Return the (x, y) coordinate for the center point of the cell that contains the specified text.  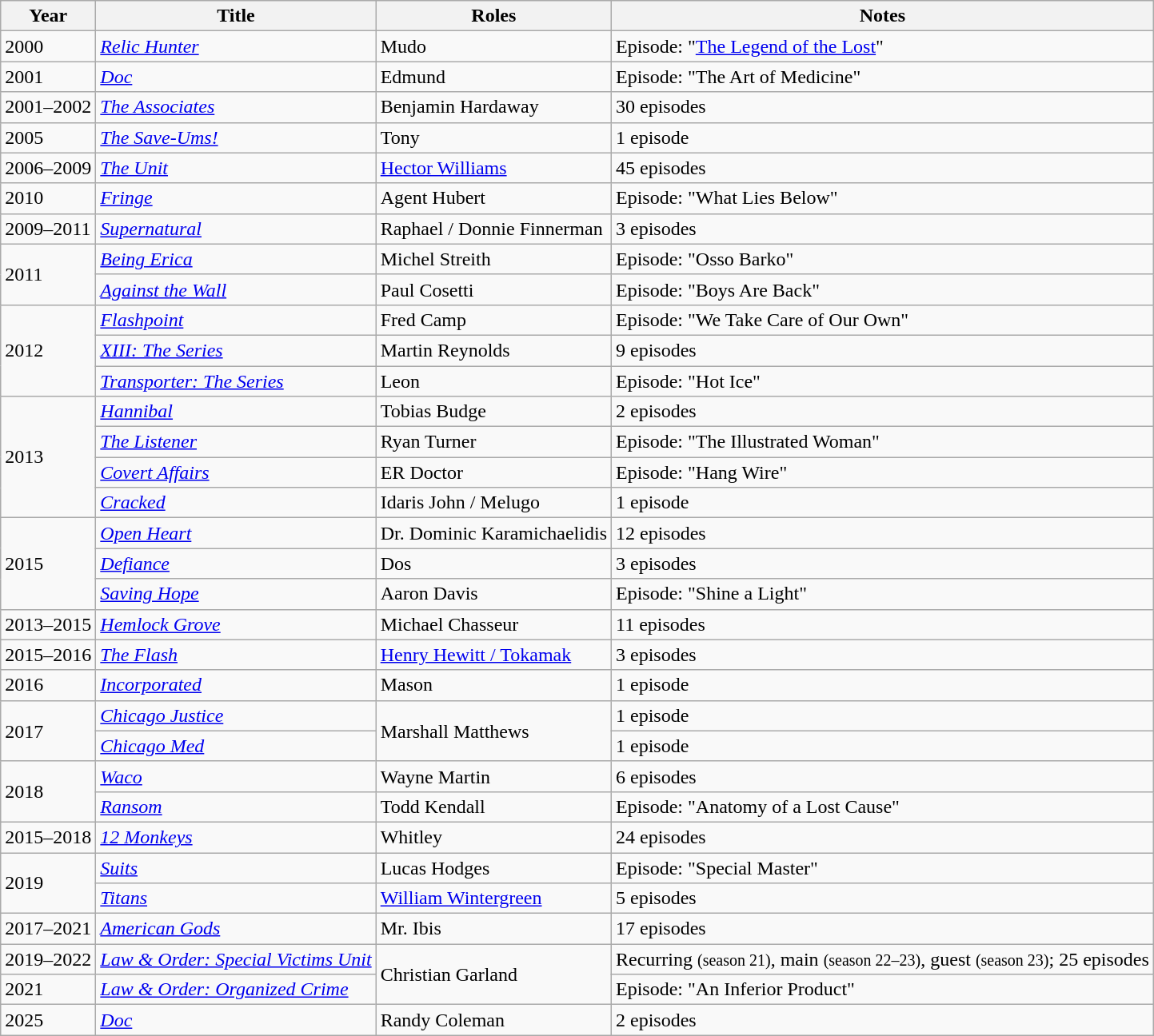
Martin Reynolds (493, 350)
Saving Hope (236, 594)
Defiance (236, 564)
Idaris John / Melugo (493, 503)
Relic Hunter (236, 46)
Agent Hubert (493, 198)
Against the Wall (236, 289)
ER Doctor (493, 472)
Michel Streith (493, 259)
Tony (493, 137)
2013–2015 (48, 624)
12 episodes (883, 533)
Episode: "Osso Barko" (883, 259)
The Unit (236, 168)
The Listener (236, 442)
Raphael / Donnie Finnerman (493, 229)
Hannibal (236, 412)
Cracked (236, 503)
Chicago Med (236, 746)
The Flash (236, 655)
Wayne Martin (493, 776)
William Wintergreen (493, 899)
Paul Cosetti (493, 289)
Mudo (493, 46)
45 episodes (883, 168)
Mason (493, 685)
Law & Order: Special Victims Unit (236, 959)
Titans (236, 899)
Law & Order: Organized Crime (236, 990)
Open Heart (236, 533)
17 episodes (883, 929)
2019 (48, 883)
2015–2018 (48, 837)
Marshall Matthews (493, 731)
12 Monkeys (236, 837)
Episode: "Special Master" (883, 867)
24 episodes (883, 837)
The Associates (236, 107)
2015 (48, 564)
Tobias Budge (493, 412)
2005 (48, 137)
Ryan Turner (493, 442)
11 episodes (883, 624)
Incorporated (236, 685)
Episode: "The Illustrated Woman" (883, 442)
Hemlock Grove (236, 624)
2017–2021 (48, 929)
2010 (48, 198)
American Gods (236, 929)
Leon (493, 381)
Hector Williams (493, 168)
Lucas Hodges (493, 867)
Recurring (season 21), main (season 22–23), guest (season 23); 25 episodes (883, 959)
2001–2002 (48, 107)
Episode: "What Lies Below" (883, 198)
Episode: "The Legend of the Lost" (883, 46)
Flashpoint (236, 320)
2015–2016 (48, 655)
Todd Kendall (493, 807)
Notes (883, 16)
Covert Affairs (236, 472)
6 episodes (883, 776)
Being Erica (236, 259)
Mr. Ibis (493, 929)
2006–2009 (48, 168)
Episode: "Anatomy of a Lost Cause" (883, 807)
Fred Camp (493, 320)
2009–2011 (48, 229)
Dos (493, 564)
2016 (48, 685)
Episode: "The Art of Medicine" (883, 77)
Dr. Dominic Karamichaelidis (493, 533)
2012 (48, 350)
2025 (48, 1020)
XIII: The Series (236, 350)
Roles (493, 16)
Michael Chasseur (493, 624)
Transporter: The Series (236, 381)
Henry Hewitt / Tokamak (493, 655)
Supernatural (236, 229)
Year (48, 16)
Episode: "Shine a Light" (883, 594)
Episode: "Hang Wire" (883, 472)
Edmund (493, 77)
2000 (48, 46)
Benjamin Hardaway (493, 107)
Suits (236, 867)
Randy Coleman (493, 1020)
Episode: "An Inferior Product" (883, 990)
Chicago Justice (236, 715)
Episode: "Hot Ice" (883, 381)
Episode: "Boys Are Back" (883, 289)
9 episodes (883, 350)
Whitley (493, 837)
Aaron Davis (493, 594)
30 episodes (883, 107)
2013 (48, 457)
2011 (48, 274)
2017 (48, 731)
Title (236, 16)
2001 (48, 77)
The Save-Ums! (236, 137)
2018 (48, 791)
Episode: "We Take Care of Our Own" (883, 320)
Fringe (236, 198)
Ransom (236, 807)
2019–2022 (48, 959)
2021 (48, 990)
Waco (236, 776)
5 episodes (883, 899)
Christian Garland (493, 974)
